Find where the given text appears and provide that cell's center as [X, Y] coordinate. 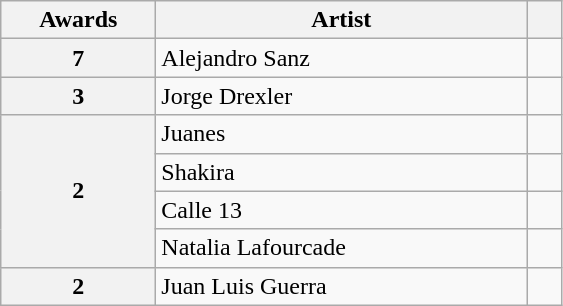
Artist [342, 20]
Shakira [342, 172]
Jorge Drexler [342, 96]
Calle 13 [342, 210]
7 [78, 58]
3 [78, 96]
Juanes [342, 134]
Awards [78, 20]
Juan Luis Guerra [342, 286]
Natalia Lafourcade [342, 248]
Alejandro Sanz [342, 58]
